Capture the cell that displays the provided text and extract its [x, y] central coordinate. 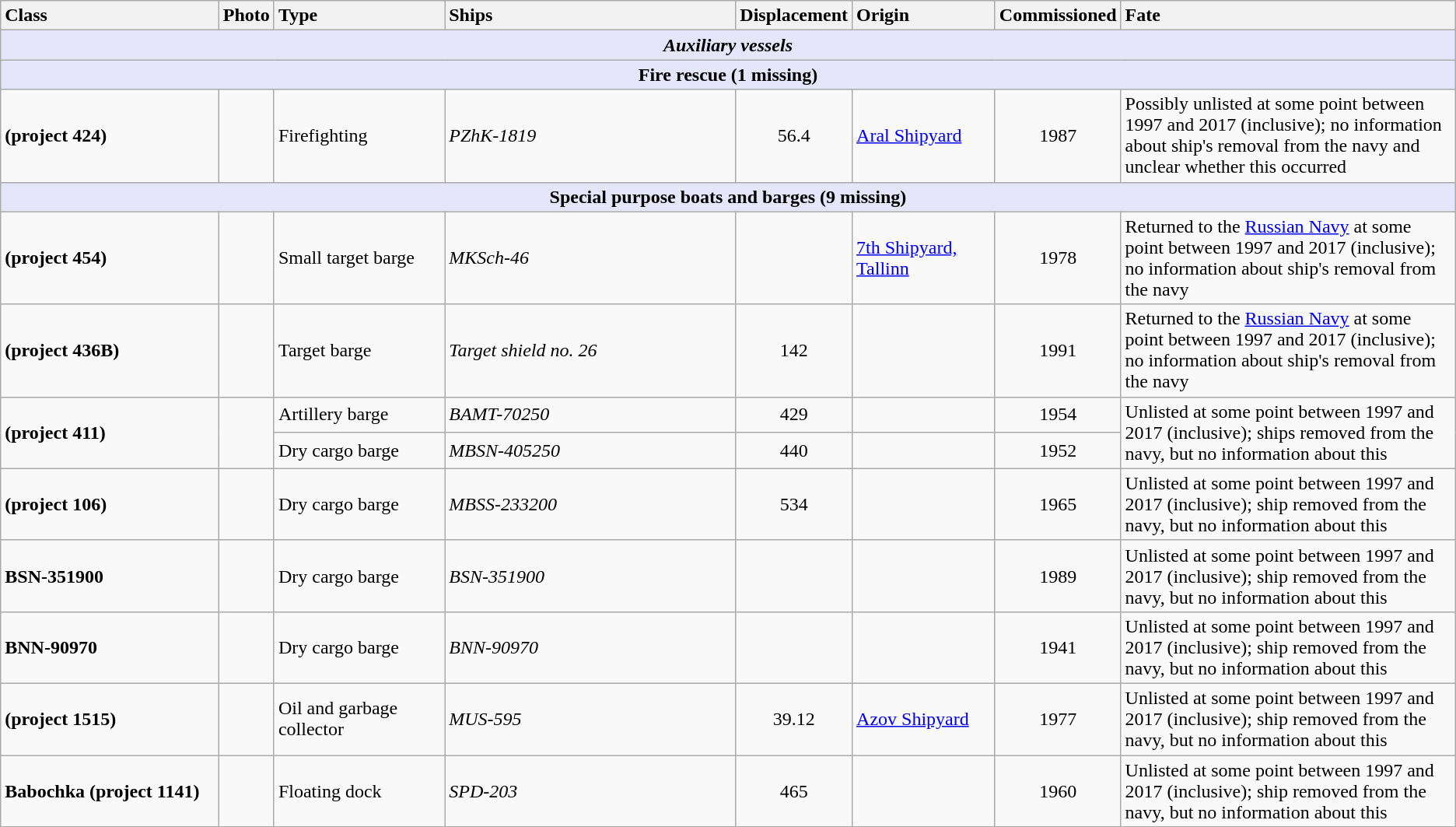
Unlisted at some point between 1997 and 2017 (inclusive); ships removed from the navy, but no information about this [1288, 433]
(project 411) [110, 433]
MBSS-233200 [590, 504]
1954 [1058, 415]
Babochka (project 1141) [110, 790]
Photo [246, 16]
Artillery barge [359, 415]
Special purpose boats and barges (9 missing) [728, 197]
(project 1515) [110, 719]
Oil and garbage collector [359, 719]
1991 [1058, 350]
1989 [1058, 576]
Class [110, 16]
Origin [924, 16]
Azov Shipyard [924, 719]
465 [794, 790]
39.12 [794, 719]
1965 [1058, 504]
Ships [590, 16]
1952 [1058, 450]
Fate [1288, 16]
7th Shipyard, Tallinn [924, 258]
MKSch-46 [590, 258]
429 [794, 415]
1941 [1058, 647]
1960 [1058, 790]
MUS-595 [590, 719]
Displacement [794, 16]
Small target barge [359, 258]
PZhK-1819 [590, 135]
(project 454) [110, 258]
Commissioned [1058, 16]
Target barge [359, 350]
Type [359, 16]
Aral Shipyard [924, 135]
Fire rescue (1 missing) [728, 75]
1978 [1058, 258]
(project 106) [110, 504]
BAMT-70250 [590, 415]
Floating dock [359, 790]
(project 436B) [110, 350]
1987 [1058, 135]
1977 [1058, 719]
MBSN-405250 [590, 450]
142 [794, 350]
Target shield no. 26 [590, 350]
Auxiliary vessels [728, 45]
56.4 [794, 135]
534 [794, 504]
(project 424) [110, 135]
SPD-203 [590, 790]
440 [794, 450]
Firefighting [359, 135]
